From the cell containing the given text, extract its center point as [x, y] coordinate. 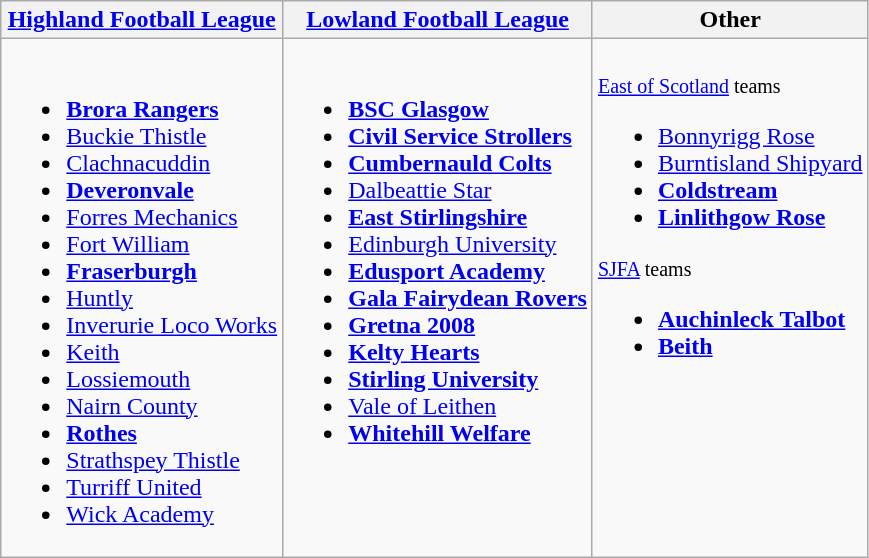
Highland Football League [142, 20]
East of Scotland teamsBonnyrigg RoseBurntisland ShipyardColdstreamLinlithgow RoseSJFA teamsAuchinleck TalbotBeith [730, 298]
Lowland Football League [438, 20]
Other [730, 20]
